Extract the [X, Y] coordinate from the center of the cell holding the provided text.  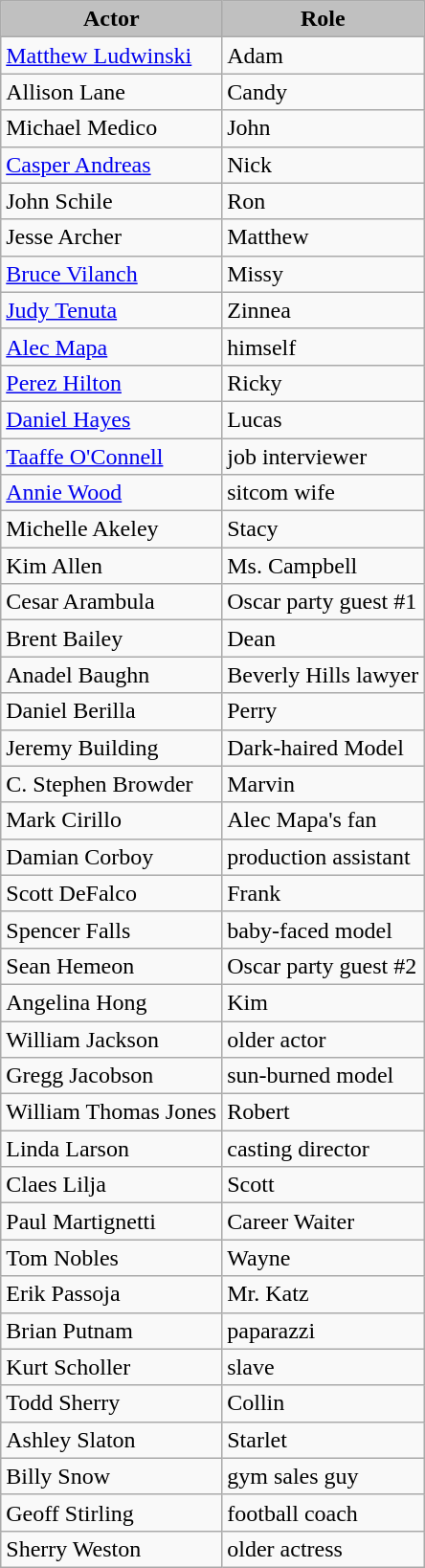
Michelle Akeley [111, 529]
Perez Hilton [111, 383]
Adam [324, 56]
Angelina Hong [111, 1002]
paparazzi [324, 1331]
Kurt Scholler [111, 1367]
Damian Corboy [111, 857]
Career Waiter [324, 1221]
Erik Passoja [111, 1294]
Linda Larson [111, 1149]
Role [324, 19]
Actor [111, 19]
Scott DeFalco [111, 893]
Alec Mapa's fan [324, 820]
Collin [324, 1403]
Jesse Archer [111, 237]
Todd Sherry [111, 1403]
Paul Martignetti [111, 1221]
Ricky [324, 383]
Marvin [324, 784]
Nick [324, 165]
Dark-haired Model [324, 748]
Sherry Weston [111, 1549]
Perry [324, 711]
Matthew [324, 237]
Kim Allen [111, 566]
Claes Lilja [111, 1185]
sitcom wife [324, 493]
William Thomas Jones [111, 1112]
himself [324, 347]
Annie Wood [111, 493]
Jeremy Building [111, 748]
Daniel Hayes [111, 419]
Mr. Katz [324, 1294]
Ms. Campbell [324, 566]
Robert [324, 1112]
Candy [324, 92]
Gregg Jacobson [111, 1076]
casting director [324, 1149]
Scott [324, 1185]
Oscar party guest #1 [324, 602]
John Schile [111, 201]
C. Stephen Browder [111, 784]
Ashley Slaton [111, 1440]
baby-faced model [324, 930]
Tom Nobles [111, 1258]
Daniel Berilla [111, 711]
John [324, 128]
sun-burned model [324, 1076]
Casper Andreas [111, 165]
Beverly Hills lawyer [324, 675]
Judy Tenuta [111, 310]
Brian Putnam [111, 1331]
production assistant [324, 857]
football coach [324, 1512]
Spencer Falls [111, 930]
Ron [324, 201]
Missy [324, 274]
older actor [324, 1039]
Brent Bailey [111, 638]
Stacy [324, 529]
Sean Hemeon [111, 966]
Allison Lane [111, 92]
Bruce Vilanch [111, 274]
Alec Mapa [111, 347]
Oscar party guest #2 [324, 966]
Dean [324, 638]
slave [324, 1367]
Kim [324, 1002]
Lucas [324, 419]
Wayne [324, 1258]
gym sales guy [324, 1476]
Zinnea [324, 310]
Frank [324, 893]
job interviewer [324, 457]
Geoff Stirling [111, 1512]
Matthew Ludwinski [111, 56]
Michael Medico [111, 128]
Billy Snow [111, 1476]
older actress [324, 1549]
Starlet [324, 1440]
William Jackson [111, 1039]
Taaffe O'Connell [111, 457]
Anadel Baughn [111, 675]
Cesar Arambula [111, 602]
Mark Cirillo [111, 820]
